Search for the cell housing the specified text and yield its (x, y) center coordinate. 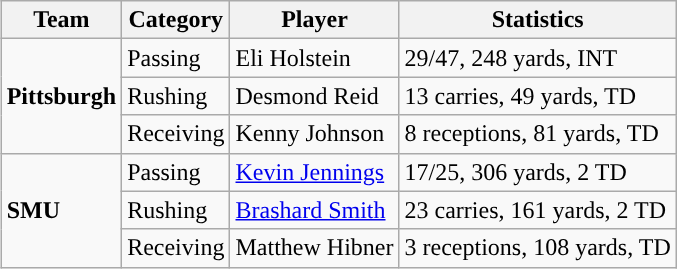
Pittsburgh (61, 96)
Category (176, 20)
23 carries, 161 yards, 2 TD (538, 210)
13 carries, 49 yards, TD (538, 96)
Desmond Reid (314, 96)
Player (314, 20)
Kevin Jennings (314, 172)
Matthew Hibner (314, 248)
Eli Holstein (314, 58)
SMU (61, 210)
Kenny Johnson (314, 134)
8 receptions, 81 yards, TD (538, 134)
Team (61, 20)
3 receptions, 108 yards, TD (538, 248)
17/25, 306 yards, 2 TD (538, 172)
29/47, 248 yards, INT (538, 58)
Brashard Smith (314, 210)
Statistics (538, 20)
